Search for the cell housing the specified text and yield its (X, Y) center coordinate. 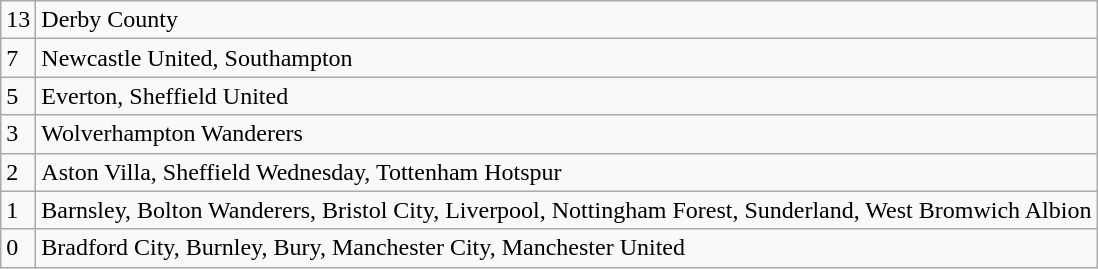
0 (18, 248)
Derby County (566, 20)
7 (18, 58)
13 (18, 20)
Newcastle United, Southampton (566, 58)
Everton, Sheffield United (566, 96)
3 (18, 134)
Aston Villa, Sheffield Wednesday, Tottenham Hotspur (566, 172)
2 (18, 172)
Wolverhampton Wanderers (566, 134)
Barnsley, Bolton Wanderers, Bristol City, Liverpool, Nottingham Forest, Sunderland, West Bromwich Albion (566, 210)
Bradford City, Burnley, Bury, Manchester City, Manchester United (566, 248)
1 (18, 210)
5 (18, 96)
